Capture the cell that displays the provided text and extract its [x, y] central coordinate. 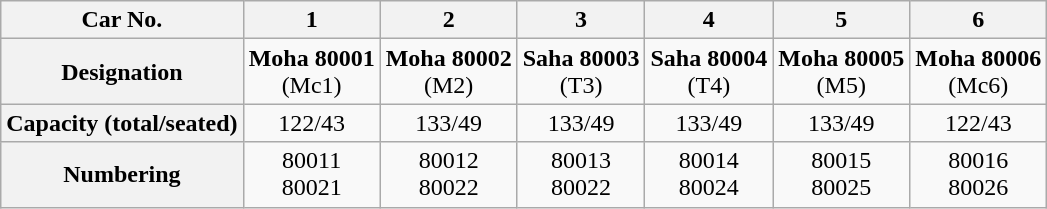
8001380022 [581, 174]
Car No. [122, 20]
Capacity (total/seated) [122, 123]
6 [978, 20]
3 [581, 20]
Saha 80004(T4) [709, 72]
Moha 80005(M5) [842, 72]
2 [448, 20]
8001680026 [978, 174]
8001280022 [448, 174]
Moha 80002(M2) [448, 72]
8001180021 [312, 174]
Numbering [122, 174]
Designation [122, 72]
8001480024 [709, 174]
1 [312, 20]
Moha 80006(Mc6) [978, 72]
4 [709, 20]
5 [842, 20]
8001580025 [842, 174]
Saha 80003(T3) [581, 72]
Moha 80001(Mc1) [312, 72]
